Pinpoint the cell where the given text exists, returning its (X, Y) midpoint coordinate. 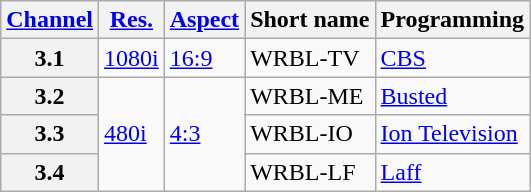
Channel (50, 20)
WRBL-LF (310, 172)
3.2 (50, 96)
480i (132, 134)
CBS (452, 58)
Ion Television (452, 134)
Res. (132, 20)
WRBL-TV (310, 58)
WRBL-ME (310, 96)
Laff (452, 172)
Aspect (204, 20)
Programming (452, 20)
3.3 (50, 134)
Short name (310, 20)
WRBL-IO (310, 134)
Busted (452, 96)
3.4 (50, 172)
4:3 (204, 134)
3.1 (50, 58)
16:9 (204, 58)
1080i (132, 58)
